Return (x, y) of the center of cell containing provided text 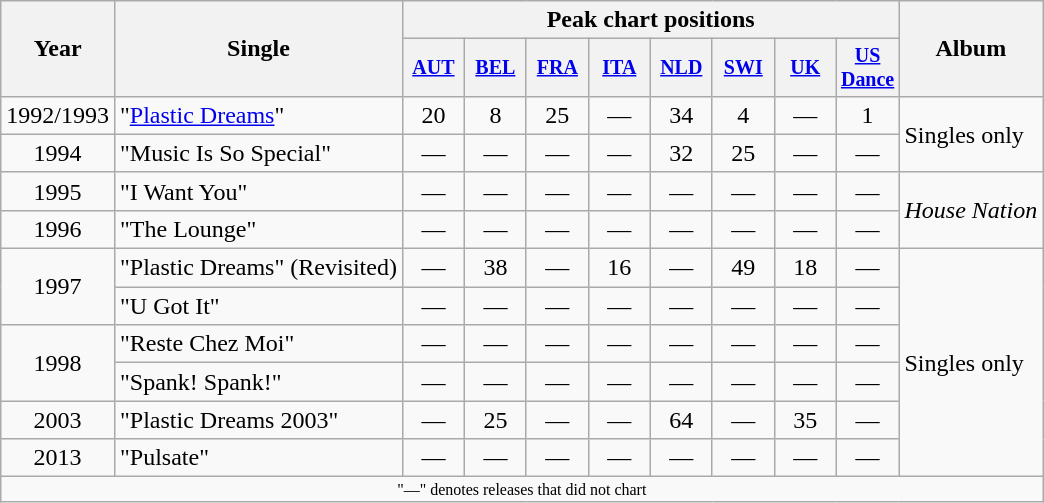
34 (681, 115)
18 (805, 268)
"—" denotes releases that did not chart (522, 489)
1998 (58, 363)
64 (681, 420)
Peak chart positions (650, 20)
1997 (58, 287)
UK (805, 68)
2003 (58, 420)
8 (495, 115)
1996 (58, 229)
"Pulsate" (258, 458)
SWI (743, 68)
FRA (557, 68)
Single (258, 49)
"The Lounge" (258, 229)
"Plastic Dreams" (Revisited) (258, 268)
49 (743, 268)
35 (805, 420)
1 (868, 115)
Year (58, 49)
"Plastic Dreams 2003" (258, 420)
USDance (868, 68)
"Music Is So Special" (258, 153)
1995 (58, 191)
1992/1993 (58, 115)
Album (971, 49)
NLD (681, 68)
ITA (619, 68)
"I Want You" (258, 191)
2013 (58, 458)
38 (495, 268)
"Spank! Spank!" (258, 382)
16 (619, 268)
"Reste Chez Moi" (258, 344)
AUT (433, 68)
BEL (495, 68)
House Nation (971, 210)
1994 (58, 153)
32 (681, 153)
"Plastic Dreams" (258, 115)
4 (743, 115)
"U Got It" (258, 306)
20 (433, 115)
